Locate the cell with the specified text and output its [x, y] center coordinate. 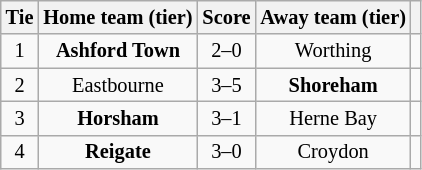
3–0 [226, 152]
Score [226, 17]
Ashford Town [118, 51]
Tie [20, 17]
Herne Bay [332, 118]
Croydon [332, 152]
Away team (tier) [332, 17]
Horsham [118, 118]
2–0 [226, 51]
4 [20, 152]
3 [20, 118]
3–5 [226, 85]
Eastbourne [118, 85]
Reigate [118, 152]
Shoreham [332, 85]
3–1 [226, 118]
2 [20, 85]
1 [20, 51]
Home team (tier) [118, 17]
Worthing [332, 51]
